Search for the cell housing the specified text and yield its [x, y] center coordinate. 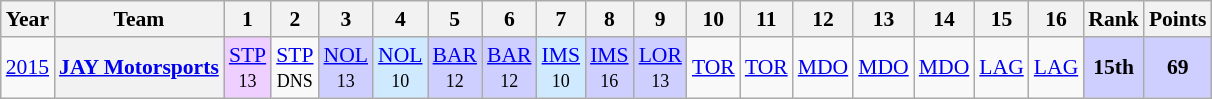
Rank [1114, 19]
NOL13 [346, 68]
8 [610, 19]
13 [884, 19]
11 [766, 19]
Points [1178, 19]
9 [660, 19]
JAY Motorsports [139, 68]
LOR13 [660, 68]
STP13 [248, 68]
IMS10 [562, 68]
4 [400, 19]
7 [562, 19]
16 [1056, 19]
69 [1178, 68]
5 [456, 19]
2015 [28, 68]
14 [944, 19]
6 [510, 19]
Year [28, 19]
15 [1001, 19]
NOL10 [400, 68]
2 [294, 19]
Team [139, 19]
STPDNS [294, 68]
IMS16 [610, 68]
10 [714, 19]
15th [1114, 68]
3 [346, 19]
1 [248, 19]
12 [824, 19]
